Locate the cell with the specified text and output its (x, y) center coordinate. 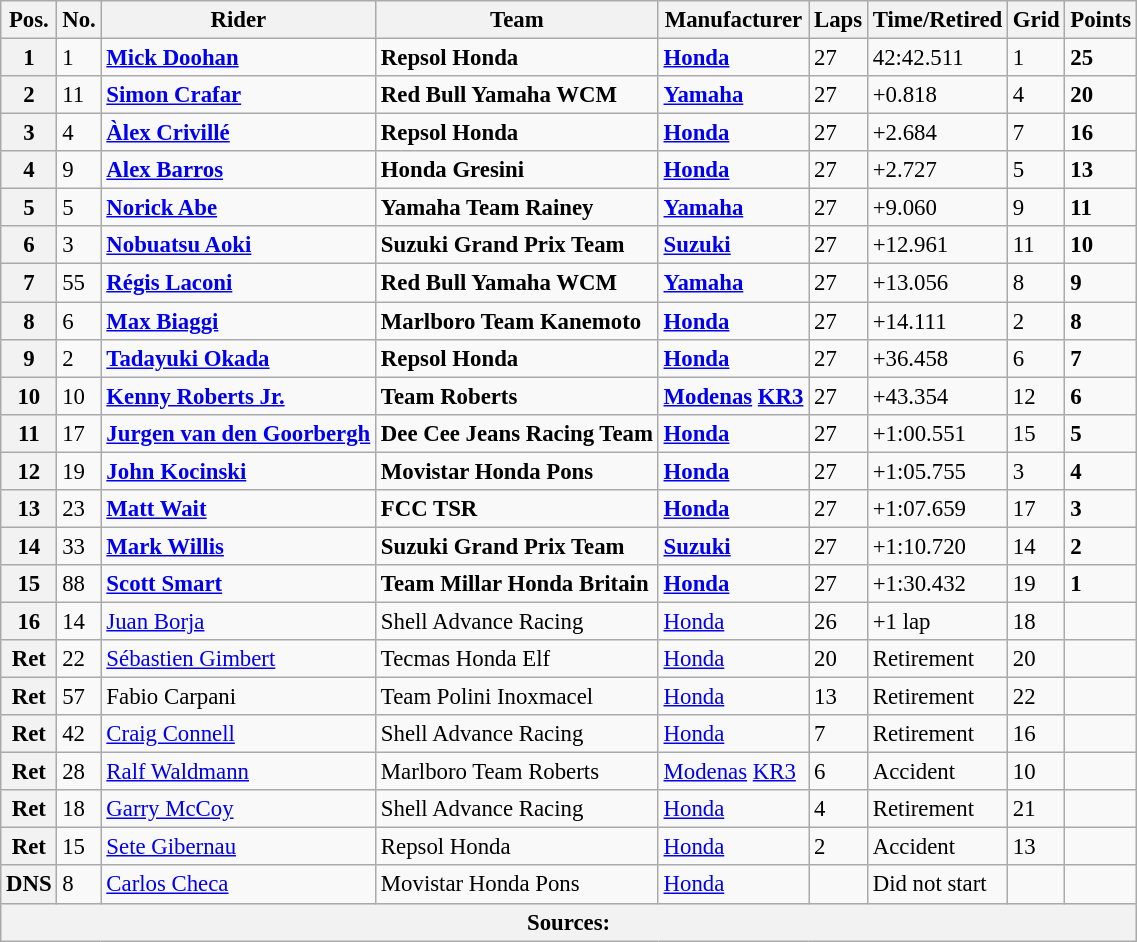
42 (79, 734)
Mick Doohan (238, 58)
Simon Crafar (238, 95)
Manufacturer (733, 20)
Team Millar Honda Britain (518, 584)
+9.060 (937, 208)
+1:30.432 (937, 584)
Team Roberts (518, 396)
Jurgen van den Goorbergh (238, 433)
Norick Abe (238, 208)
55 (79, 283)
Marlboro Team Kanemoto (518, 321)
Grid (1036, 20)
88 (79, 584)
+13.056 (937, 283)
57 (79, 697)
FCC TSR (518, 509)
+1:07.659 (937, 509)
Team (518, 20)
+14.111 (937, 321)
+2.684 (937, 133)
Marlboro Team Roberts (518, 772)
Juan Borja (238, 621)
Did not start (937, 885)
Pos. (29, 20)
Sete Gibernau (238, 847)
Sources: (569, 922)
Yamaha Team Rainey (518, 208)
Nobuatsu Aoki (238, 245)
Craig Connell (238, 734)
+1:10.720 (937, 546)
Mark Willis (238, 546)
23 (79, 509)
+1:00.551 (937, 433)
Ralf Waldmann (238, 772)
+2.727 (937, 170)
Tecmas Honda Elf (518, 659)
Tadayuki Okada (238, 358)
Sébastien Gimbert (238, 659)
Dee Cee Jeans Racing Team (518, 433)
+1:05.755 (937, 471)
Honda Gresini (518, 170)
42:42.511 (937, 58)
+43.354 (937, 396)
+12.961 (937, 245)
Alex Barros (238, 170)
Kenny Roberts Jr. (238, 396)
33 (79, 546)
+0.818 (937, 95)
Àlex Crivillé (238, 133)
John Kocinski (238, 471)
Régis Laconi (238, 283)
28 (79, 772)
Garry McCoy (238, 809)
25 (1100, 58)
Fabio Carpani (238, 697)
+1 lap (937, 621)
Carlos Checa (238, 885)
Max Biaggi (238, 321)
No. (79, 20)
21 (1036, 809)
Points (1100, 20)
Time/Retired (937, 20)
Matt Wait (238, 509)
+36.458 (937, 358)
DNS (29, 885)
Rider (238, 20)
Laps (838, 20)
Scott Smart (238, 584)
Team Polini Inoxmacel (518, 697)
26 (838, 621)
